Return the [x, y] coordinate for the center point of the cell that contains the specified text.  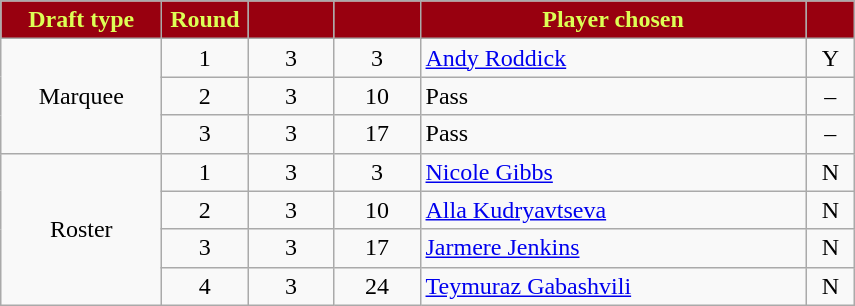
Y [830, 58]
Andy Roddick [613, 58]
Alla Kudryavtseva [613, 210]
Player chosen [613, 20]
Nicole Gibbs [613, 172]
Roster [82, 229]
Teymuraz Gabashvili [613, 286]
Jarmere Jenkins [613, 248]
Draft type [82, 20]
4 [205, 286]
Marquee [82, 96]
24 [377, 286]
Round [205, 20]
